Output the (x, y) coordinate of the center of the cell containing the given text.  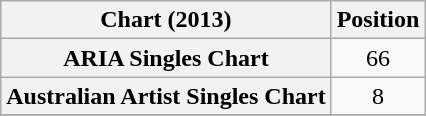
8 (378, 96)
ARIA Singles Chart (166, 58)
Position (378, 20)
Chart (2013) (166, 20)
Australian Artist Singles Chart (166, 96)
66 (378, 58)
